Scan for the cell matching the given text and deliver its [X, Y] coordinate at center. 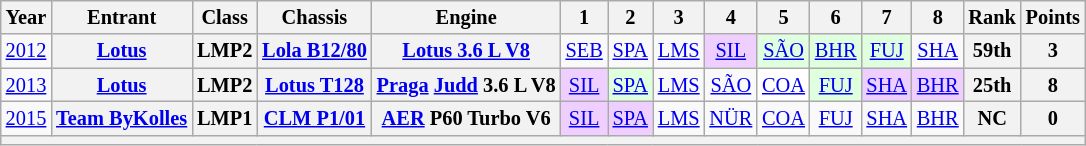
59th [992, 51]
Engine [466, 17]
Chassis [314, 17]
Lotus 3.6 L V8 [466, 51]
LMP1 [224, 118]
Entrant [122, 17]
Lola B12/80 [314, 51]
2 [630, 17]
6 [836, 17]
Class [224, 17]
Year [26, 17]
7 [886, 17]
Lotus T128 [314, 85]
1 [584, 17]
Praga Judd 3.6 L V8 [466, 85]
5 [784, 17]
2013 [26, 85]
Points [1053, 17]
0 [1053, 118]
AER P60 Turbo V6 [466, 118]
SEB [584, 51]
NÜR [730, 118]
Rank [992, 17]
Team ByKolles [122, 118]
CLM P1/01 [314, 118]
25th [992, 85]
4 [730, 17]
NC [992, 118]
2012 [26, 51]
2015 [26, 118]
